Capture the cell that displays the provided text and extract its [x, y] central coordinate. 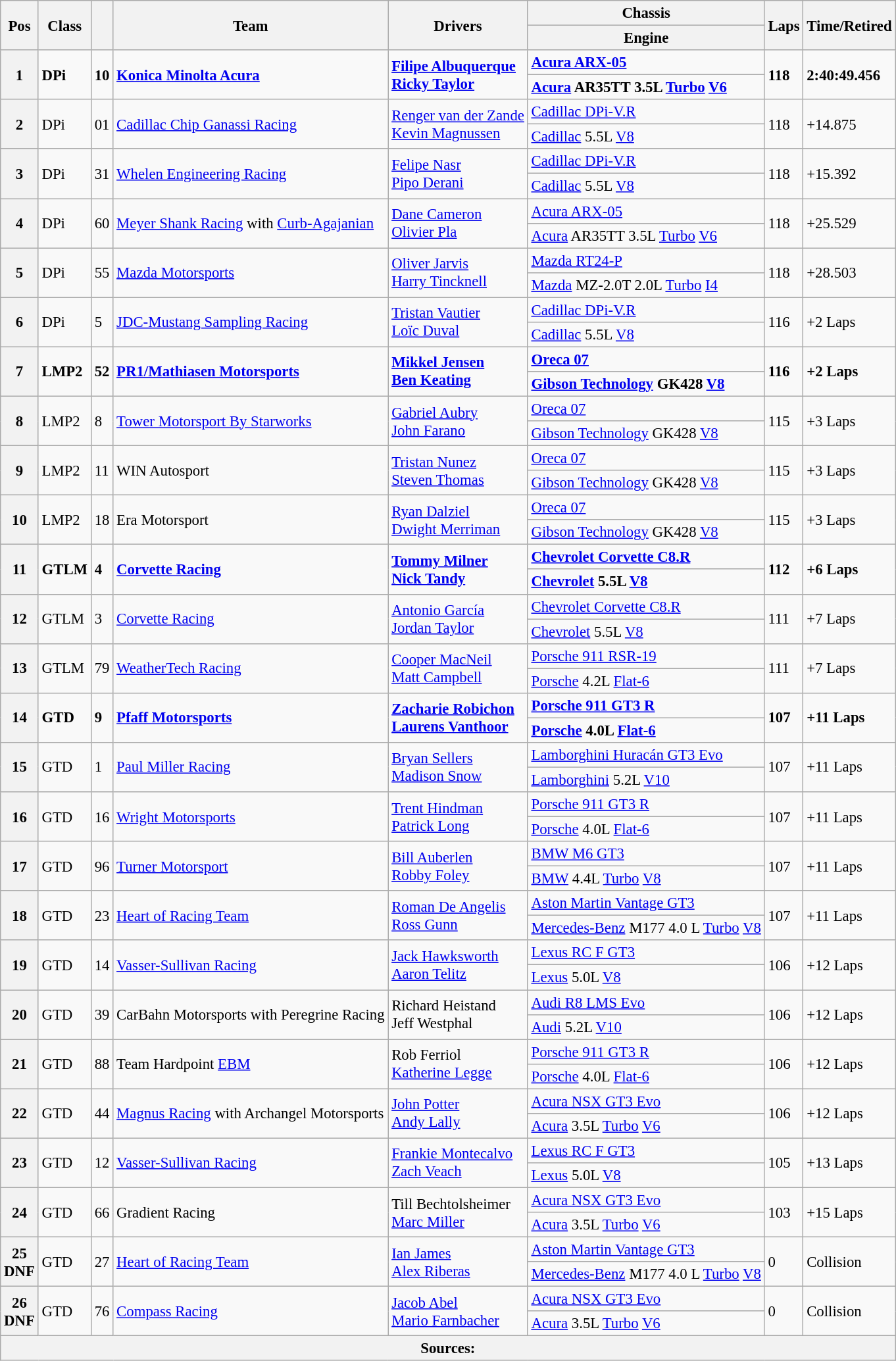
Mazda MZ-2.0T 2.0L Turbo I4 [646, 285]
52 [101, 371]
Cadillac Chip Ganassi Racing [251, 124]
Meyer Shank Racing with Curb-Agajanian [251, 224]
Renger van der Zande Kevin Magnussen [458, 124]
+15 Laps [849, 1212]
13 [20, 668]
2:40:49.456 [849, 75]
79 [101, 668]
44 [101, 1113]
Tristan Vautier Loïc Duval [458, 322]
22 [20, 1113]
19 [20, 966]
31 [101, 174]
+14.875 [849, 124]
Team Hardpoint EBM [251, 1064]
Turner Motorsport [251, 866]
105 [784, 1163]
112 [784, 570]
Ian James Alex Riberas [458, 1262]
7 [20, 371]
Trent Hindman Patrick Long [458, 817]
+15.392 [849, 174]
Tommy Milner Nick Tandy [458, 570]
Rob Ferriol Katherine Legge [458, 1064]
66 [101, 1212]
WIN Autosport [251, 471]
Bryan Sellers Madison Snow [458, 767]
Frankie Montecalvo Zach Veach [458, 1163]
60 [101, 224]
15 [20, 767]
Wright Motorsports [251, 817]
Chassis [646, 13]
Porsche 911 RSR-19 [646, 656]
96 [101, 866]
25DNF [20, 1262]
Gradient Racing [251, 1212]
Dane Cameron Olivier Pla [458, 224]
Jack Hawksworth Aaron Telitz [458, 966]
Lamborghini 5.2L V10 [646, 779]
Whelen Engineering Racing [251, 174]
39 [101, 1014]
CarBahn Motorsports with Peregrine Racing [251, 1014]
Team [251, 25]
Mikkel Jensen Ben Keating [458, 371]
Class [64, 25]
Jacob Abel Mario Farnbacher [458, 1312]
Audi 5.2L V10 [646, 1027]
JDC-Mustang Sampling Racing [251, 322]
Porsche 4.2L Flat-6 [646, 681]
Roman De Angelis Ross Gunn [458, 916]
Richard Heistand Jeff Westphal [458, 1014]
Bill Auberlen Robby Foley [458, 866]
Pfaff Motorsports [251, 718]
Sources: [448, 1349]
55 [101, 272]
Audi R8 LMS Evo [646, 1002]
01 [101, 124]
+25.529 [849, 224]
Mazda RT24-P [646, 260]
26DNF [20, 1312]
Laps [784, 25]
20 [20, 1014]
103 [784, 1212]
+6 Laps [849, 570]
24 [20, 1212]
Cooper MacNeil Matt Campbell [458, 668]
2 [20, 124]
BMW M6 GT3 [646, 854]
Antonio García Jordan Taylor [458, 618]
+13 Laps [849, 1163]
Paul Miller Racing [251, 767]
21 [20, 1064]
Till Bechtolsheimer Marc Miller [458, 1212]
Pos [20, 25]
John Potter Andy Lally [458, 1113]
17 [20, 866]
WeatherTech Racing [251, 668]
Tristan Nunez Steven Thomas [458, 471]
Tower Motorsport By Starworks [251, 421]
Time/Retired [849, 25]
Engine [646, 38]
Felipe Nasr Pipo Derani [458, 174]
76 [101, 1312]
Konica Minolta Acura [251, 75]
BMW 4.4L Turbo V8 [646, 879]
Oliver Jarvis Harry Tincknell [458, 272]
Ryan Dalziel Dwight Merriman [458, 520]
Gabriel Aubry John Farano [458, 421]
Compass Racing [251, 1312]
Zacharie Robichon Laurens Vanthoor [458, 718]
27 [101, 1262]
Mazda Motorsports [251, 272]
Lamborghini Huracán GT3 Evo [646, 755]
PR1/Mathiasen Motorsports [251, 371]
+28.503 [849, 272]
6 [20, 322]
Magnus Racing with Archangel Motorsports [251, 1113]
88 [101, 1064]
Drivers [458, 25]
Filipe Albuquerque Ricky Taylor [458, 75]
Era Motorsport [251, 520]
